Scan for the cell matching the given text and deliver its [X, Y] coordinate at center. 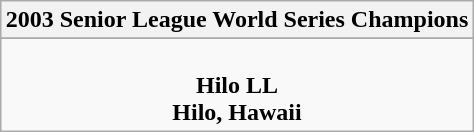
Hilo LL Hilo, Hawaii [237, 85]
2003 Senior League World Series Champions [237, 20]
